Provide the (x, y) coordinate of the cell's center where the given text is located.  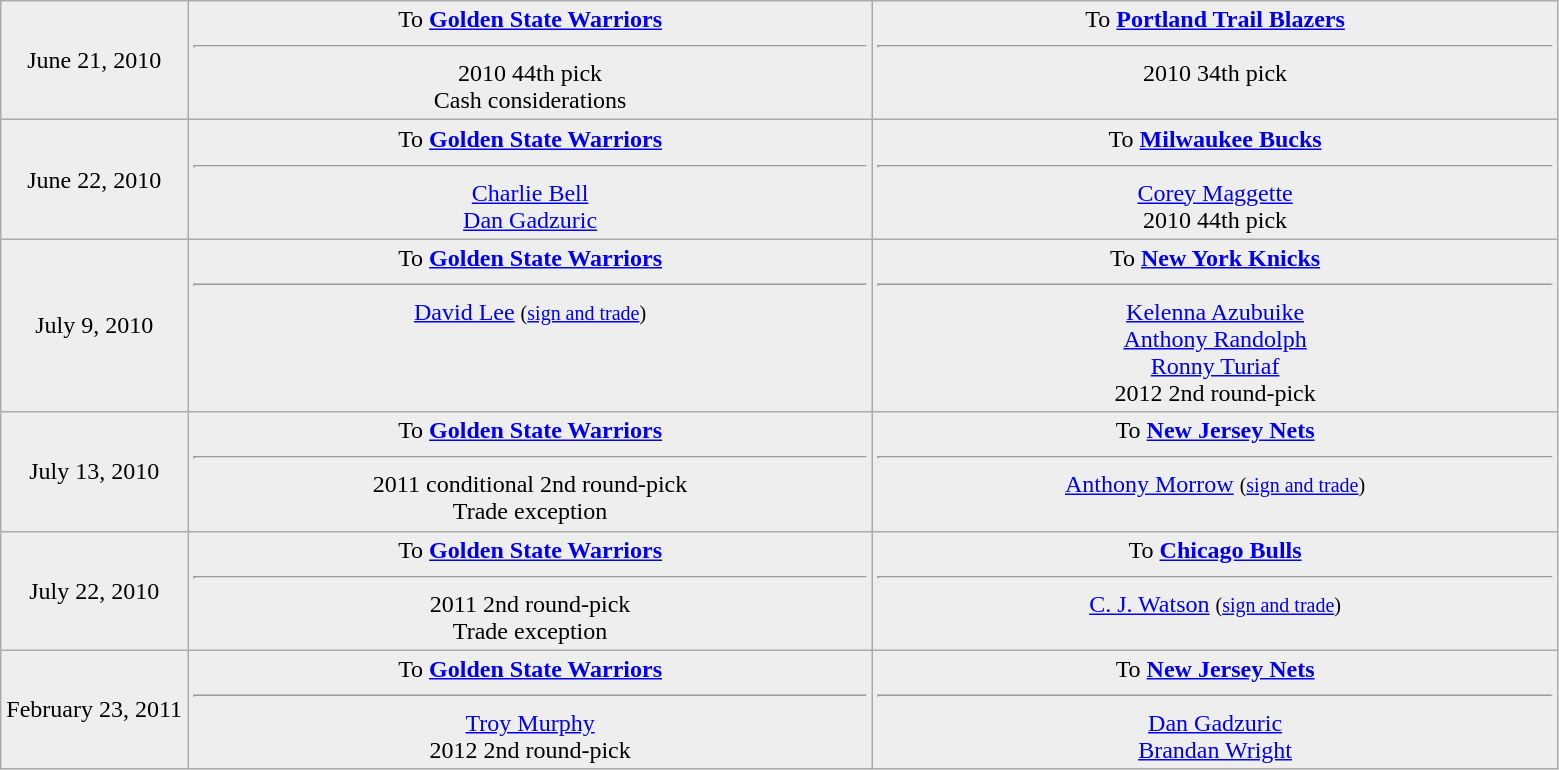
To Golden State Warriors2011 2nd round-pickTrade exception (530, 590)
To Golden State WarriorsTroy Murphy 2012 2nd round-pick (530, 710)
To New Jersey NetsAnthony Morrow (sign and trade) (1216, 472)
July 13, 2010 (94, 472)
June 21, 2010 (94, 60)
To New York KnicksKelenna AzubuikeAnthony RandolphRonny Turiaf2012 2nd round-pick (1216, 326)
To Chicago BullsC. J. Watson (sign and trade) (1216, 590)
July 9, 2010 (94, 326)
To Golden State Warriors2010 44th pick Cash considerations (530, 60)
To Golden State Warriors2011 conditional 2nd round-pick Trade exception (530, 472)
To Milwaukee BucksCorey Maggette2010 44th pick (1216, 180)
To Golden State WarriorsDavid Lee (sign and trade) (530, 326)
February 23, 2011 (94, 710)
June 22, 2010 (94, 180)
To Portland Trail Blazers2010 34th pick (1216, 60)
To New Jersey NetsDan GadzuricBrandan Wright (1216, 710)
To Golden State WarriorsCharlie Bell Dan Gadzuric (530, 180)
July 22, 2010 (94, 590)
